From the cell containing the given text, extract its center point as (X, Y) coordinate. 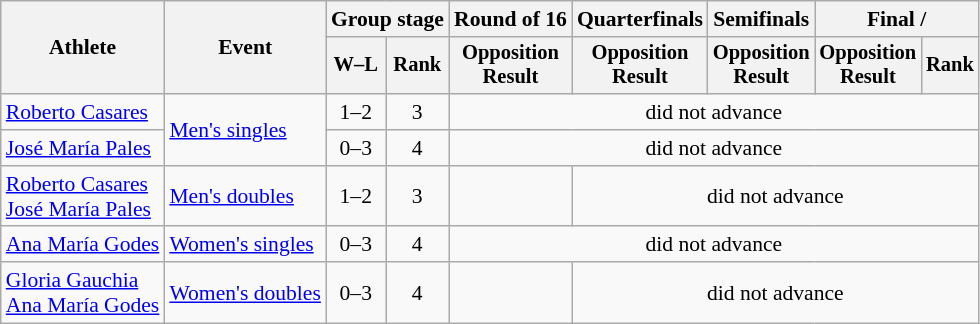
Quarterfinals (640, 19)
Women's singles (245, 245)
Roberto Casares (83, 112)
Group stage (388, 19)
Men's doubles (245, 196)
Event (245, 48)
Semifinals (762, 19)
Round of 16 (510, 19)
Roberto CasaresJosé María Pales (83, 196)
Ana María Godes (83, 245)
Women's doubles (245, 292)
W–L (356, 66)
Final / (896, 19)
Athlete (83, 48)
Men's singles (245, 130)
Gloria GauchiaAna María Godes (83, 292)
José María Pales (83, 148)
